Pinpoint the cell where the given text exists, returning its [X, Y] midpoint coordinate. 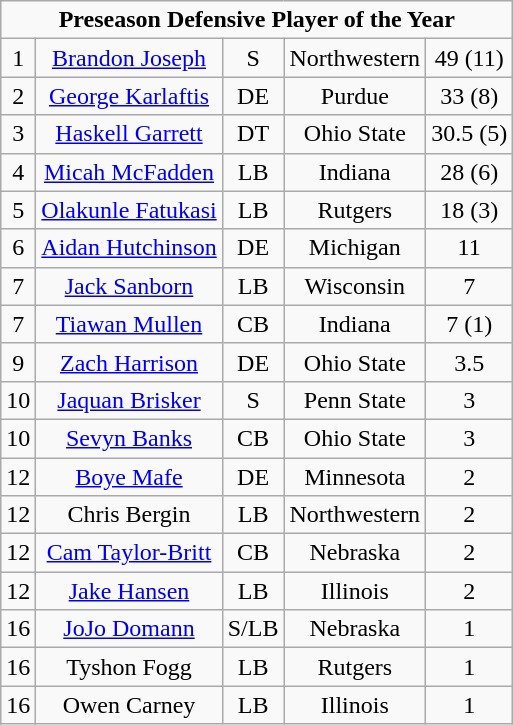
4 [18, 172]
S/LB [253, 629]
Boye Mafe [129, 477]
Aidan Hutchinson [129, 248]
Tyshon Fogg [129, 667]
Olakunle Fatukasi [129, 210]
Michigan [355, 248]
Minnesota [355, 477]
George Karlaftis [129, 96]
Sevyn Banks [129, 438]
49 (11) [470, 58]
Wisconsin [355, 286]
30.5 (5) [470, 134]
33 (8) [470, 96]
Owen Carney [129, 705]
9 [18, 362]
7 (1) [470, 324]
Jaquan Brisker [129, 400]
Brandon Joseph [129, 58]
Jack Sanborn [129, 286]
Purdue [355, 96]
11 [470, 248]
JoJo Domann [129, 629]
5 [18, 210]
Penn State [355, 400]
DT [253, 134]
18 (3) [470, 210]
28 (6) [470, 172]
Jake Hansen [129, 591]
Cam Taylor-Britt [129, 553]
Tiawan Mullen [129, 324]
Zach Harrison [129, 362]
Preseason Defensive Player of the Year [257, 20]
3.5 [470, 362]
Micah McFadden [129, 172]
Chris Bergin [129, 515]
Haskell Garrett [129, 134]
6 [18, 248]
